Detect which cell encompasses the target text, then output its [x, y] center coordinate. 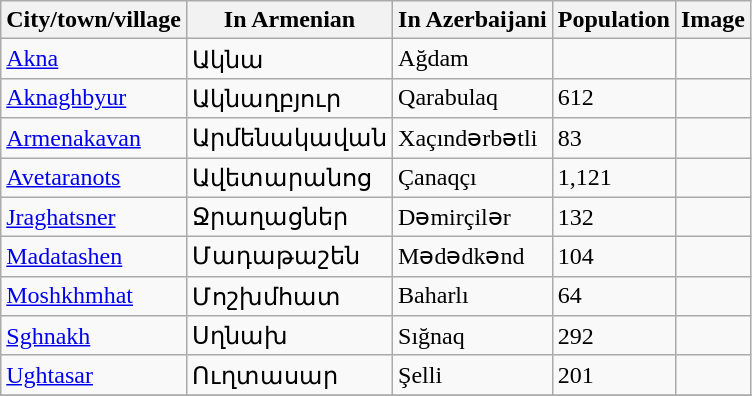
Mədədkənd [473, 257]
Ավետարանոց [289, 178]
Şelli [473, 375]
Sghnakh [94, 336]
83 [614, 138]
1,121 [614, 178]
In Armenian [289, 20]
Jraghatsner [94, 217]
Ուղտասար [289, 375]
Ughtasar [94, 375]
Մադաթաշեն [289, 257]
Սղնախ [289, 336]
201 [614, 375]
104 [614, 257]
Ağdam [473, 59]
Aknaghbyur [94, 98]
Avetaranots [94, 178]
In Azerbaijani [473, 20]
Çanaqçı [473, 178]
Armenakavan [94, 138]
132 [614, 217]
Population [614, 20]
Dəmirçilər [473, 217]
Moshkhmhat [94, 296]
Akna [94, 59]
Baharlı [473, 296]
Ջրաղացներ [289, 217]
Ակնա [289, 59]
Արմենակավան [289, 138]
64 [614, 296]
Xaçındərbətli [473, 138]
Sığnaq [473, 336]
612 [614, 98]
Ակնաղբյուր [289, 98]
Qarabulaq [473, 98]
Image [712, 20]
Madatashen [94, 257]
292 [614, 336]
City/town/village [94, 20]
Մոշխմհատ [289, 296]
